Capture the cell that displays the provided text and extract its [x, y] central coordinate. 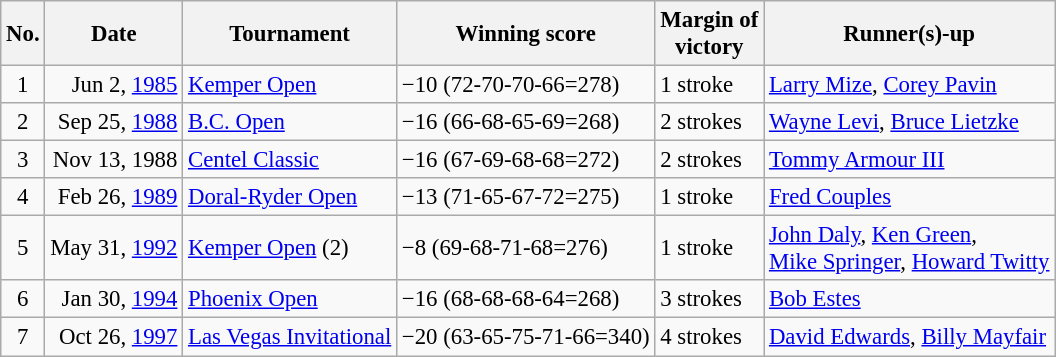
−16 (67-69-68-68=272) [526, 160]
Feb 26, 1989 [114, 197]
B.C. Open [290, 122]
−20 (63-65-75-71-66=340) [526, 337]
3 [23, 160]
Jun 2, 1985 [114, 85]
Date [114, 34]
Kemper Open (2) [290, 248]
5 [23, 248]
Oct 26, 1997 [114, 337]
Wayne Levi, Bruce Lietzke [910, 122]
Doral-Ryder Open [290, 197]
Kemper Open [290, 85]
−8 (69-68-71-68=276) [526, 248]
Jan 30, 1994 [114, 299]
4 strokes [710, 337]
Las Vegas Invitational [290, 337]
−13 (71-65-67-72=275) [526, 197]
May 31, 1992 [114, 248]
6 [23, 299]
Margin ofvictory [710, 34]
−16 (68-68-68-64=268) [526, 299]
Tournament [290, 34]
No. [23, 34]
Tommy Armour III [910, 160]
Nov 13, 1988 [114, 160]
−16 (66-68-65-69=268) [526, 122]
3 strokes [710, 299]
Winning score [526, 34]
−10 (72-70-70-66=278) [526, 85]
1 [23, 85]
Phoenix Open [290, 299]
7 [23, 337]
4 [23, 197]
Bob Estes [910, 299]
Runner(s)-up [910, 34]
David Edwards, Billy Mayfair [910, 337]
Fred Couples [910, 197]
Centel Classic [290, 160]
John Daly, Ken Green, Mike Springer, Howard Twitty [910, 248]
2 [23, 122]
Sep 25, 1988 [114, 122]
Larry Mize, Corey Pavin [910, 85]
